Capture the cell that displays the provided text and extract its (X, Y) central coordinate. 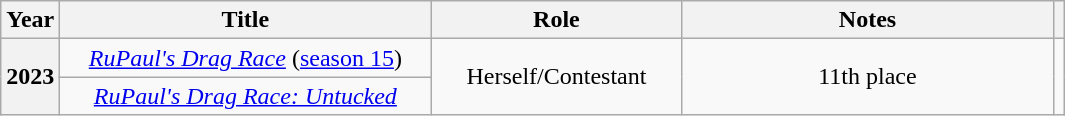
Notes (868, 20)
Title (246, 20)
11th place (868, 77)
Role (556, 20)
RuPaul's Drag Race: Untucked (246, 96)
Herself/Contestant (556, 77)
RuPaul's Drag Race (season 15) (246, 58)
Year (30, 20)
2023 (30, 77)
